Find where the given text appears and provide that cell's center as [X, Y] coordinate. 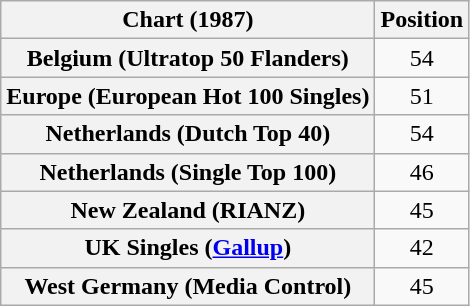
Netherlands (Single Top 100) [188, 172]
Netherlands (Dutch Top 40) [188, 134]
Belgium (Ultratop 50 Flanders) [188, 58]
Chart (1987) [188, 20]
New Zealand (RIANZ) [188, 210]
42 [422, 248]
UK Singles (Gallup) [188, 248]
46 [422, 172]
Position [422, 20]
West Germany (Media Control) [188, 286]
Europe (European Hot 100 Singles) [188, 96]
51 [422, 96]
